Search for the cell housing the specified text and yield its (x, y) center coordinate. 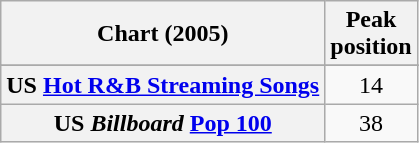
38 (371, 123)
Peakposition (371, 34)
14 (371, 85)
US Billboard Pop 100 (163, 123)
Chart (2005) (163, 34)
US Hot R&B Streaming Songs (163, 85)
